Identify which cell holds the provided text, then report its (x, y) central coordinate. 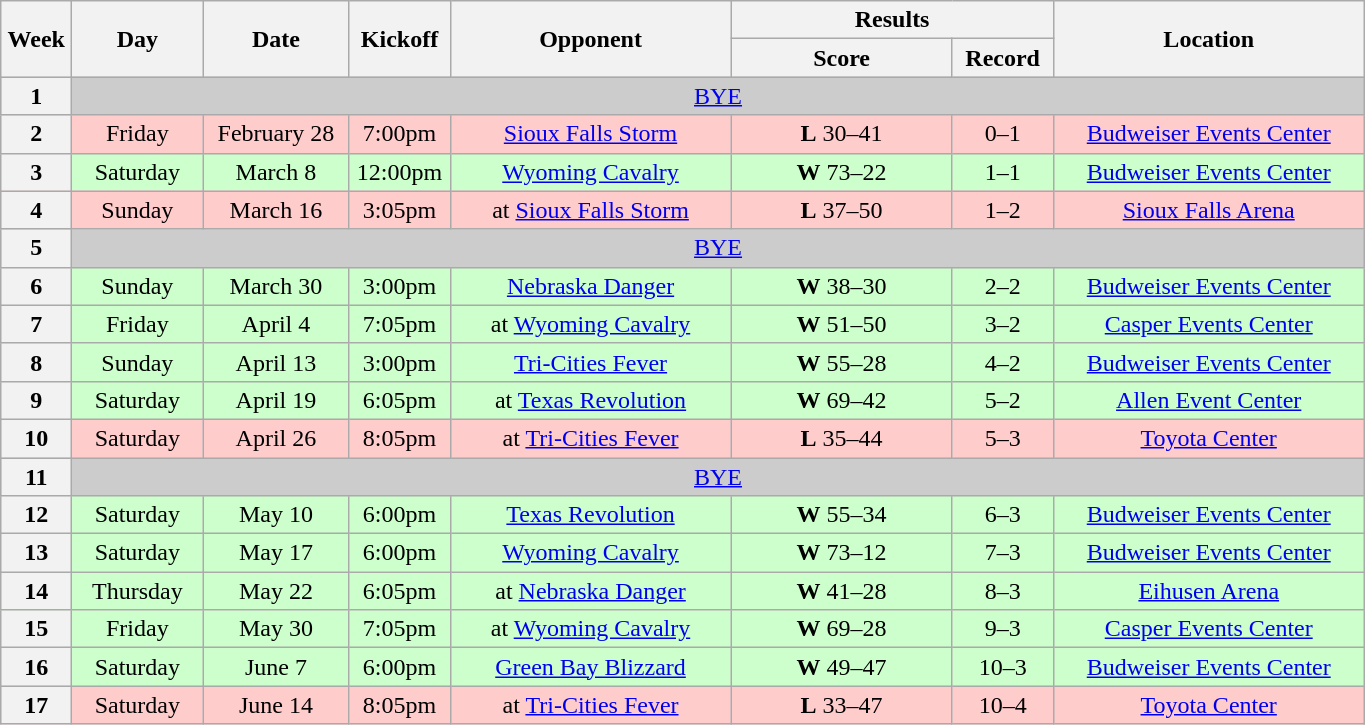
W 41–28 (842, 591)
W 69–28 (842, 629)
Eihusen Arena (1208, 591)
0–1 (1002, 134)
Kickoff (400, 39)
12:00pm (400, 172)
W 49–47 (842, 667)
April 13 (276, 362)
at Nebraska Danger (590, 591)
Score (842, 58)
Sioux Falls Arena (1208, 210)
7–3 (1002, 553)
April 26 (276, 438)
Week (36, 39)
5–2 (1002, 400)
1–1 (1002, 172)
W 38–30 (842, 286)
Texas Revolution (590, 515)
16 (36, 667)
7 (36, 324)
June 7 (276, 667)
13 (36, 553)
L 37–50 (842, 210)
7:00pm (400, 134)
W 55–34 (842, 515)
March 16 (276, 210)
March 8 (276, 172)
3–2 (1002, 324)
9–3 (1002, 629)
May 30 (276, 629)
17 (36, 705)
1 (36, 96)
3 (36, 172)
L 35–44 (842, 438)
April 19 (276, 400)
Allen Event Center (1208, 400)
May 22 (276, 591)
14 (36, 591)
Record (1002, 58)
1–2 (1002, 210)
L 33–47 (842, 705)
at Sioux Falls Storm (590, 210)
W 51–50 (842, 324)
May 17 (276, 553)
10–4 (1002, 705)
L 30–41 (842, 134)
Opponent (590, 39)
W 69–42 (842, 400)
Nebraska Danger (590, 286)
5 (36, 248)
Results (892, 20)
W 55–28 (842, 362)
4–2 (1002, 362)
3:05pm (400, 210)
June 14 (276, 705)
Date (276, 39)
May 10 (276, 515)
April 4 (276, 324)
March 30 (276, 286)
Tri-Cities Fever (590, 362)
W 73–22 (842, 172)
at Texas Revolution (590, 400)
Thursday (138, 591)
8–3 (1002, 591)
6–3 (1002, 515)
Day (138, 39)
9 (36, 400)
10–3 (1002, 667)
Sioux Falls Storm (590, 134)
15 (36, 629)
10 (36, 438)
2 (36, 134)
8 (36, 362)
6 (36, 286)
February 28 (276, 134)
W 73–12 (842, 553)
12 (36, 515)
4 (36, 210)
11 (36, 477)
5–3 (1002, 438)
Green Bay Blizzard (590, 667)
2–2 (1002, 286)
Location (1208, 39)
